Detect which cell encompasses the target text, then output its [x, y] center coordinate. 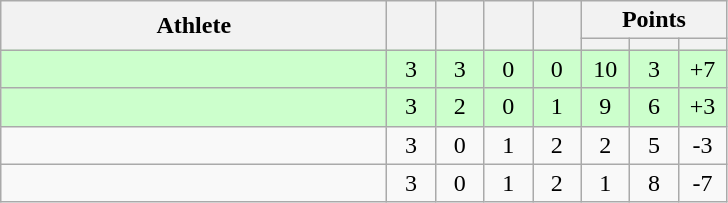
-3 [702, 145]
+3 [702, 107]
+7 [702, 69]
Points [654, 20]
8 [654, 183]
10 [606, 69]
5 [654, 145]
6 [654, 107]
-7 [702, 183]
Athlete [194, 26]
9 [606, 107]
